Determine the (x, y) coordinate at the center of the cell enclosing the given text.  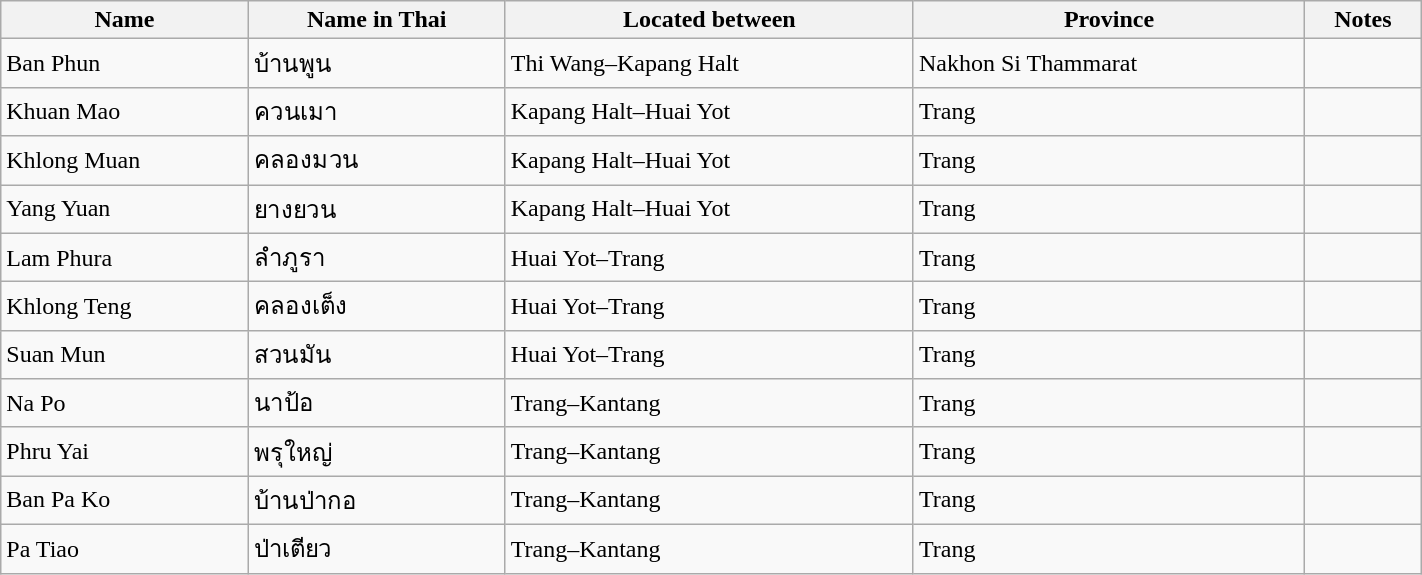
Nakhon Si Thammarat (1108, 64)
Name in Thai (376, 20)
พรุใหญ่ (376, 452)
Pa Tiao (124, 548)
Yang Yuan (124, 208)
Phru Yai (124, 452)
Located between (709, 20)
คลองมวน (376, 160)
Ban Phun (124, 64)
ยางยวน (376, 208)
นาป้อ (376, 404)
Name (124, 20)
Khlong Muan (124, 160)
Suan Mun (124, 354)
บ้านป่ากอ (376, 500)
สวนมัน (376, 354)
คลองเต็ง (376, 306)
Province (1108, 20)
ควนเมา (376, 112)
Notes (1364, 20)
Ban Pa Ko (124, 500)
บ้านพูน (376, 64)
Lam Phura (124, 258)
Khuan Mao (124, 112)
Khlong Teng (124, 306)
ป่าเตียว (376, 548)
Na Po (124, 404)
ลำภูรา (376, 258)
Thi Wang–Kapang Halt (709, 64)
